Determine the (X, Y) coordinate at the center of the cell enclosing the given text.  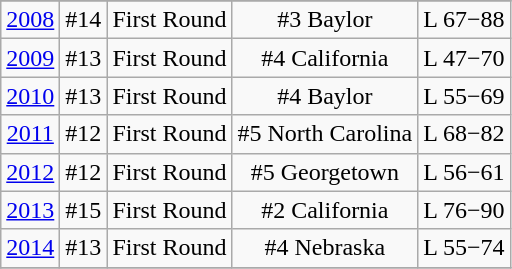
2013 (30, 210)
L 56−61 (464, 172)
#4 Baylor (325, 96)
2012 (30, 172)
2014 (30, 248)
2008 (30, 20)
L 68−82 (464, 134)
#14 (84, 20)
#4 California (325, 58)
#4 Nebraska (325, 248)
#15 (84, 210)
2011 (30, 134)
#3 Baylor (325, 20)
L 47−70 (464, 58)
#5 Georgetown (325, 172)
2010 (30, 96)
L 55−74 (464, 248)
L 76−90 (464, 210)
L 67−88 (464, 20)
#5 North Carolina (325, 134)
2009 (30, 58)
L 55−69 (464, 96)
#2 California (325, 210)
